For the text-containing cell, return its midpoint in [X, Y] coordinate format. 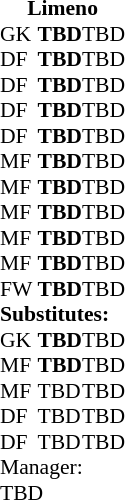
Manager: [62, 467]
Substitutes: [62, 314]
FW [19, 288]
